Provide the [x, y] coordinate of the cell's center where the given text is located.  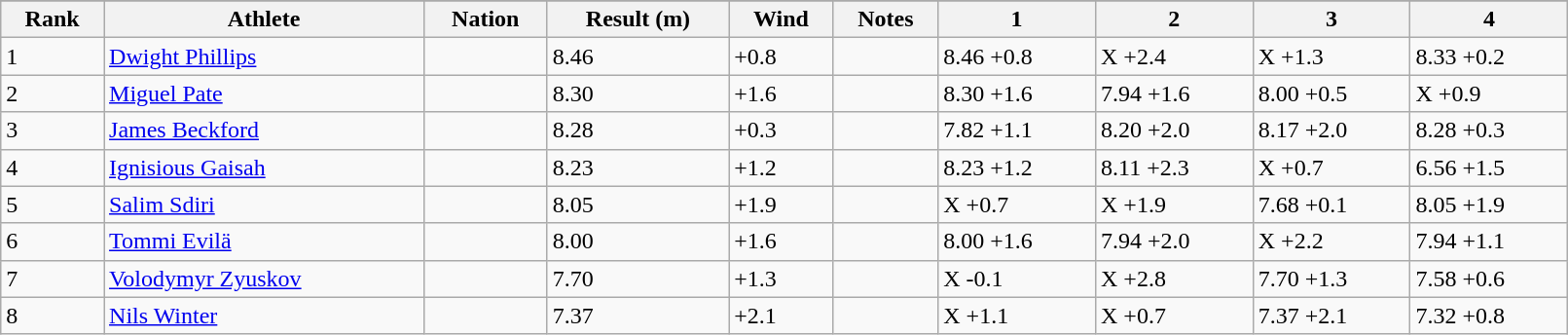
7.70 +1.3 [1331, 279]
+0.3 [781, 130]
X -0.1 [1017, 279]
Nils Winter [265, 316]
X +2.2 [1331, 242]
8.30 +1.6 [1017, 93]
8.11 +2.3 [1174, 167]
8.17 +2.0 [1331, 130]
Volodymyr Zyuskov [265, 279]
Rank [53, 19]
7.37 +2.1 [1331, 316]
8.28 +0.3 [1489, 130]
7.68 +0.1 [1331, 205]
7.58 +0.6 [1489, 279]
8.05 +1.9 [1489, 205]
Notes [886, 19]
7.37 [638, 316]
8.20 +2.0 [1174, 130]
8.23 +1.2 [1017, 167]
Athlete [265, 19]
8.23 [638, 167]
7.94 +2.0 [1174, 242]
Miguel Pate [265, 93]
Nation [485, 19]
8.00 +0.5 [1331, 93]
James Beckford [265, 130]
Salim Sdiri [265, 205]
8.28 [638, 130]
8.30 [638, 93]
Ignisious Gaisah [265, 167]
7.94 +1.1 [1489, 242]
8.46 [638, 56]
+1.3 [781, 279]
+1.9 [781, 205]
Wind [781, 19]
8.00 [638, 242]
6 [53, 242]
7 [53, 279]
7.82 +1.1 [1017, 130]
X +2.8 [1174, 279]
+1.2 [781, 167]
8.46 +0.8 [1017, 56]
7.94 +1.6 [1174, 93]
6.56 +1.5 [1489, 167]
+2.1 [781, 316]
X +1.3 [1331, 56]
X +0.9 [1489, 93]
5 [53, 205]
Result (m) [638, 19]
+0.8 [781, 56]
8.00 +1.6 [1017, 242]
Dwight Phillips [265, 56]
8.05 [638, 205]
X +1.1 [1017, 316]
7.32 +0.8 [1489, 316]
X +1.9 [1174, 205]
8.33 +0.2 [1489, 56]
Tommi Evilä [265, 242]
7.70 [638, 279]
X +2.4 [1174, 56]
8 [53, 316]
